Extract the (x, y) coordinate from the center of the cell holding the provided text.  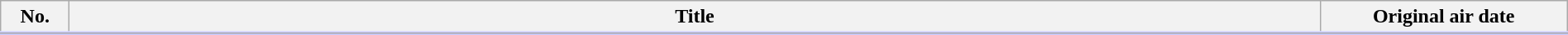
No. (35, 17)
Title (695, 17)
Original air date (1444, 17)
